Locate the cell with the specified text and output its (x, y) center coordinate. 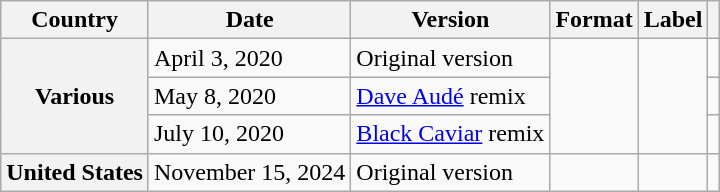
Various (75, 96)
April 3, 2020 (249, 58)
November 15, 2024 (249, 172)
Date (249, 20)
Black Caviar remix (450, 134)
Format (594, 20)
Label (673, 20)
May 8, 2020 (249, 96)
United States (75, 172)
Country (75, 20)
July 10, 2020 (249, 134)
Dave Audé remix (450, 96)
Version (450, 20)
